Return (X, Y) of the center of cell containing provided text 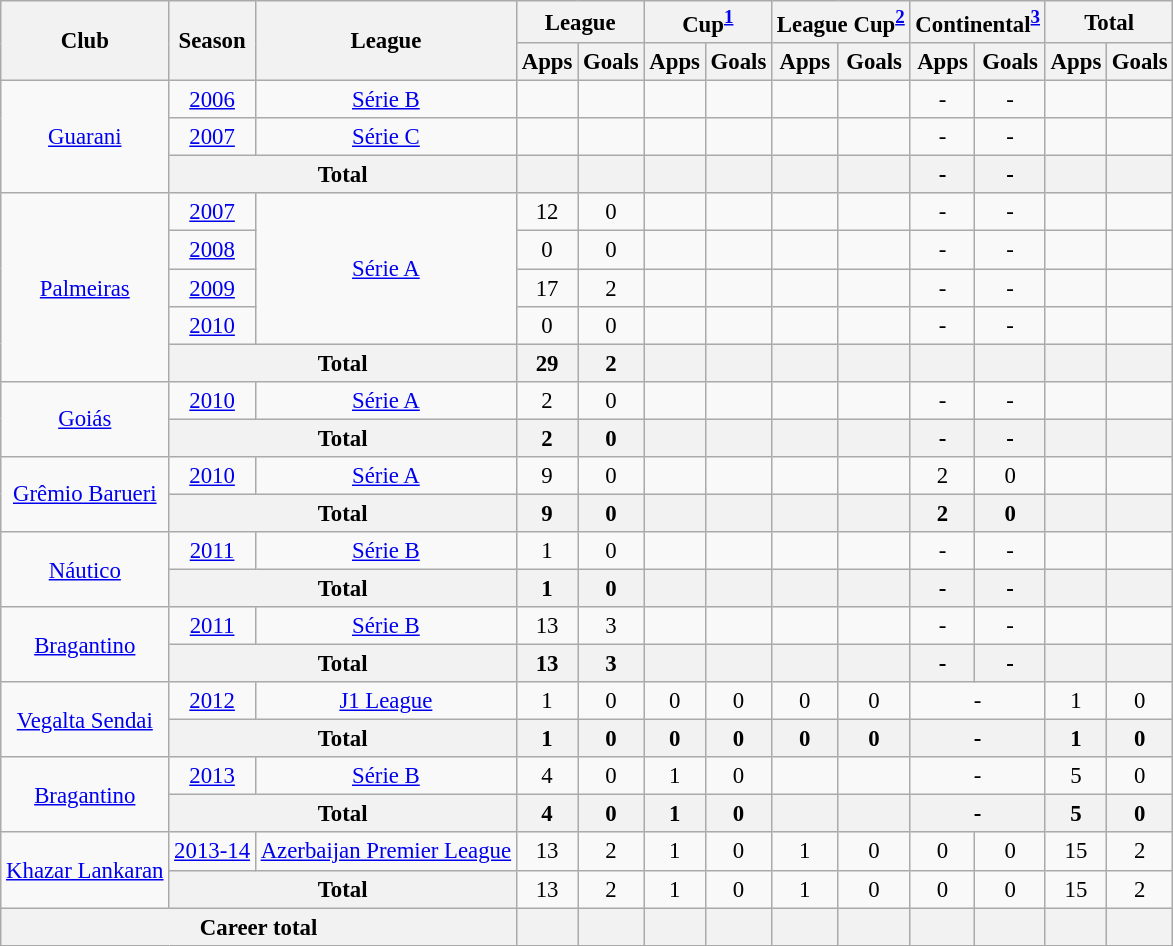
Série C (386, 137)
Club (85, 41)
Náutico (85, 570)
12 (546, 213)
League Cup2 (841, 22)
Guarani (85, 138)
Career total (259, 927)
2008 (212, 250)
Palmeiras (85, 288)
J1 League (386, 701)
Season (212, 41)
2013 (212, 776)
2012 (212, 701)
2009 (212, 288)
29 (546, 363)
Continental3 (978, 22)
Grêmio Barueri (85, 494)
2013-14 (212, 852)
17 (546, 288)
Cup1 (708, 22)
Khazar Lankaran (85, 870)
Goiás (85, 418)
Vegalta Sendai (85, 720)
Azerbaijan Premier League (386, 852)
2006 (212, 100)
